Return [x, y] of the center of cell containing provided text 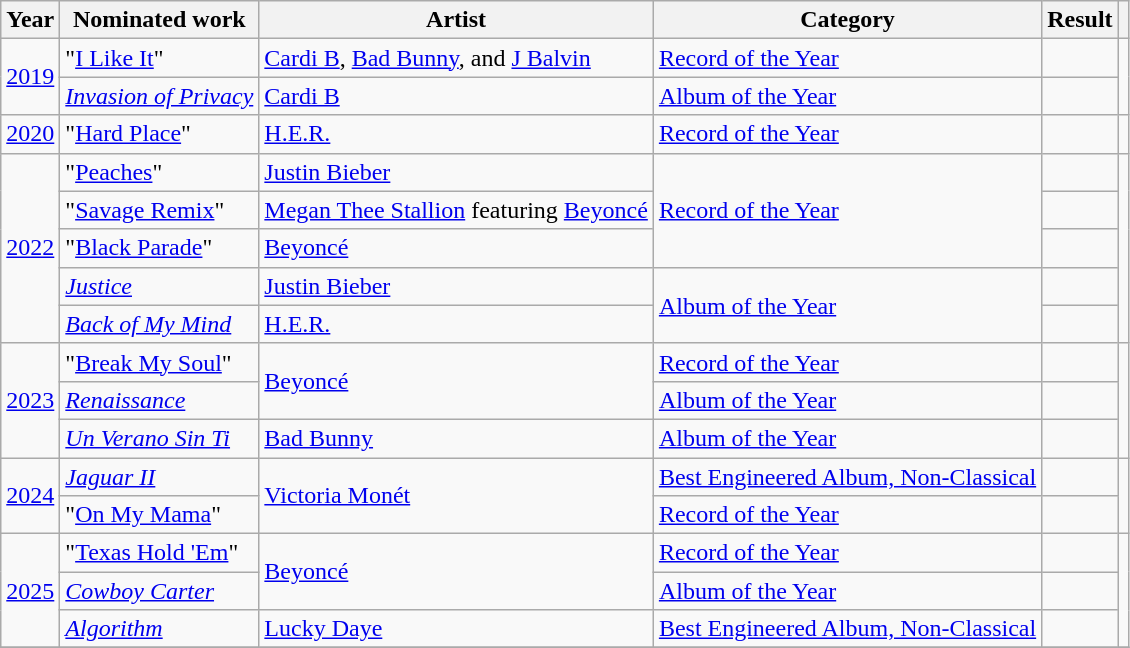
"Texas Hold 'Em" [160, 553]
"Hard Place" [160, 134]
Cowboy Carter [160, 591]
2022 [30, 248]
Algorithm [160, 629]
Renaissance [160, 400]
Un Verano Sin Ti [160, 438]
"On My Mama" [160, 515]
Category [847, 20]
2025 [30, 591]
Victoria Monét [456, 496]
2023 [30, 400]
Nominated work [160, 20]
2024 [30, 496]
Bad Bunny [456, 438]
Cardi B [456, 96]
Artist [456, 20]
"Black Parade" [160, 248]
2019 [30, 77]
Justice [160, 286]
"I Like It" [160, 58]
"Savage Remix" [160, 210]
Lucky Daye [456, 629]
"Break My Soul" [160, 362]
Megan Thee Stallion featuring Beyoncé [456, 210]
Result [1080, 20]
Year [30, 20]
Invasion of Privacy [160, 96]
Back of My Mind [160, 324]
Cardi B, Bad Bunny, and J Balvin [456, 58]
2020 [30, 134]
Jaguar II [160, 477]
"Peaches" [160, 172]
